Capture the cell that displays the provided text and extract its (x, y) central coordinate. 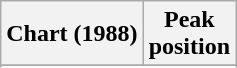
Chart (1988) (72, 34)
Peakposition (189, 34)
